Return (X, Y) of the center of cell containing provided text 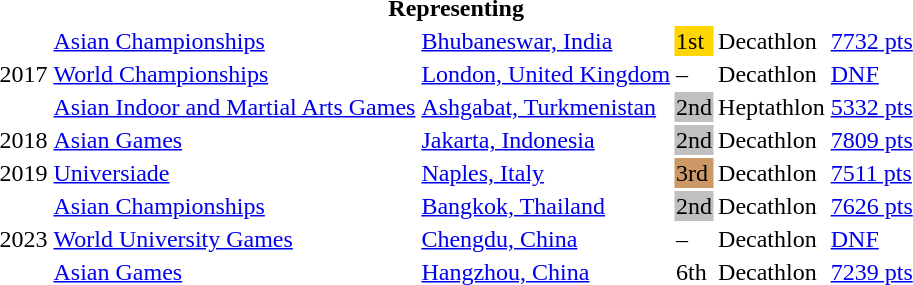
World Championships (234, 74)
Asian Indoor and Martial Arts Games (234, 107)
Ashgabat, Turkmenistan (546, 107)
Universiade (234, 173)
Chengdu, China (546, 239)
Bhubaneswar, India (546, 41)
Bangkok, Thailand (546, 206)
Heptathlon (772, 107)
1st (694, 41)
World University Games (234, 239)
London, United Kingdom (546, 74)
Naples, Italy (546, 173)
3rd (694, 173)
Asian Games (234, 140)
Jakarta, Indonesia (546, 140)
